Return (X, Y) of the center of cell containing provided text 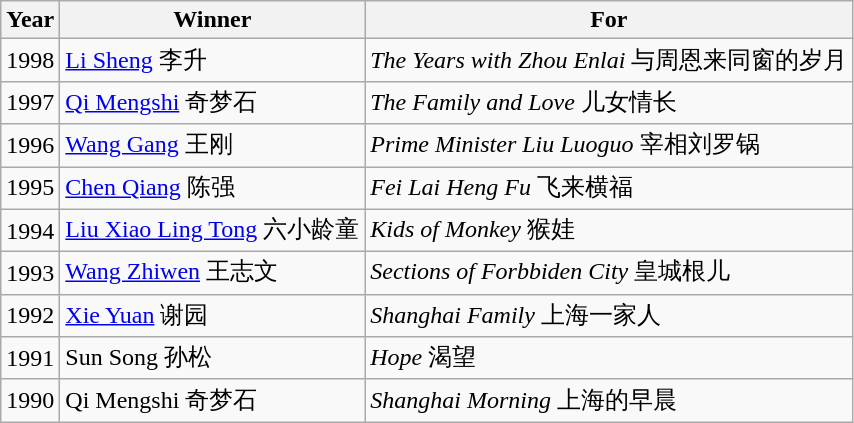
Wang Zhiwen 王志文 (212, 274)
Liu Xiao Ling Tong 六小龄童 (212, 230)
Wang Gang 王刚 (212, 146)
Xie Yuan 谢园 (212, 316)
Year (30, 20)
1991 (30, 358)
Li Sheng 李升 (212, 60)
1993 (30, 274)
1990 (30, 400)
Shanghai Morning 上海的早晨 (609, 400)
The Family and Love 儿女情长 (609, 102)
Sections of Forbbiden City 皇城根儿 (609, 274)
Hope 渴望 (609, 358)
Sun Song 孙松 (212, 358)
1998 (30, 60)
1994 (30, 230)
For (609, 20)
1995 (30, 188)
Prime Minister Liu Luoguo 宰相刘罗锅 (609, 146)
1996 (30, 146)
Kids of Monkey 猴娃 (609, 230)
Chen Qiang 陈强 (212, 188)
The Years with Zhou Enlai 与周恩来同窗的岁月 (609, 60)
1992 (30, 316)
Shanghai Family 上海一家人 (609, 316)
Fei Lai Heng Fu 飞来横福 (609, 188)
Winner (212, 20)
1997 (30, 102)
